For the text-containing cell, return its midpoint in [x, y] coordinate format. 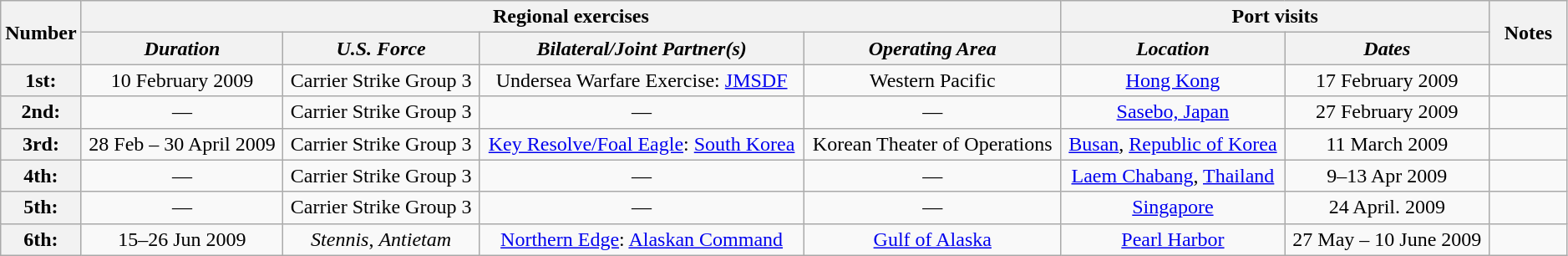
15–26 Jun 2009 [182, 239]
11 March 2009 [1387, 144]
Number [41, 33]
Gulf of Alaska [932, 239]
3rd: [41, 144]
17 February 2009 [1387, 80]
U.S. Force [381, 49]
Stennis, Antietam [381, 239]
Busan, Republic of Korea [1173, 144]
6th: [41, 239]
Pearl Harbor [1173, 239]
Sasebo, Japan [1173, 112]
27 May – 10 June 2009 [1387, 239]
1st: [41, 80]
Regional exercises [571, 17]
10 February 2009 [182, 80]
24 April. 2009 [1387, 207]
Hong Kong [1173, 80]
Korean Theater of Operations [932, 144]
Western Pacific [932, 80]
27 February 2009 [1387, 112]
5th: [41, 207]
Key Resolve/Foal Eagle: South Korea [642, 144]
Dates [1387, 49]
Bilateral/Joint Partner(s) [642, 49]
Location [1173, 49]
Port visits [1275, 17]
4th: [41, 176]
Laem Chabang, Thailand [1173, 176]
Undersea Warfare Exercise: JMSDF [642, 80]
9–13 Apr 2009 [1387, 176]
Notes [1529, 33]
Singapore [1173, 207]
Duration [182, 49]
Northern Edge: Alaskan Command [642, 239]
28 Feb – 30 April 2009 [182, 144]
Operating Area [932, 49]
2nd: [41, 112]
